Extract the (x, y) coordinate from the center of the cell holding the provided text.  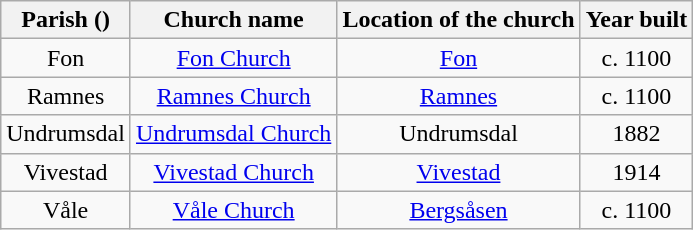
Bergsåsen (458, 210)
Location of the church (458, 20)
Undrumsdal Church (233, 134)
Church name (233, 20)
Fon Church (233, 58)
Parish () (66, 20)
Våle (66, 210)
Ramnes Church (233, 96)
1882 (636, 134)
1914 (636, 172)
Vivestad Church (233, 172)
Våle Church (233, 210)
Year built (636, 20)
